Provide the [X, Y] coordinate of the cell's center where the given text is located.  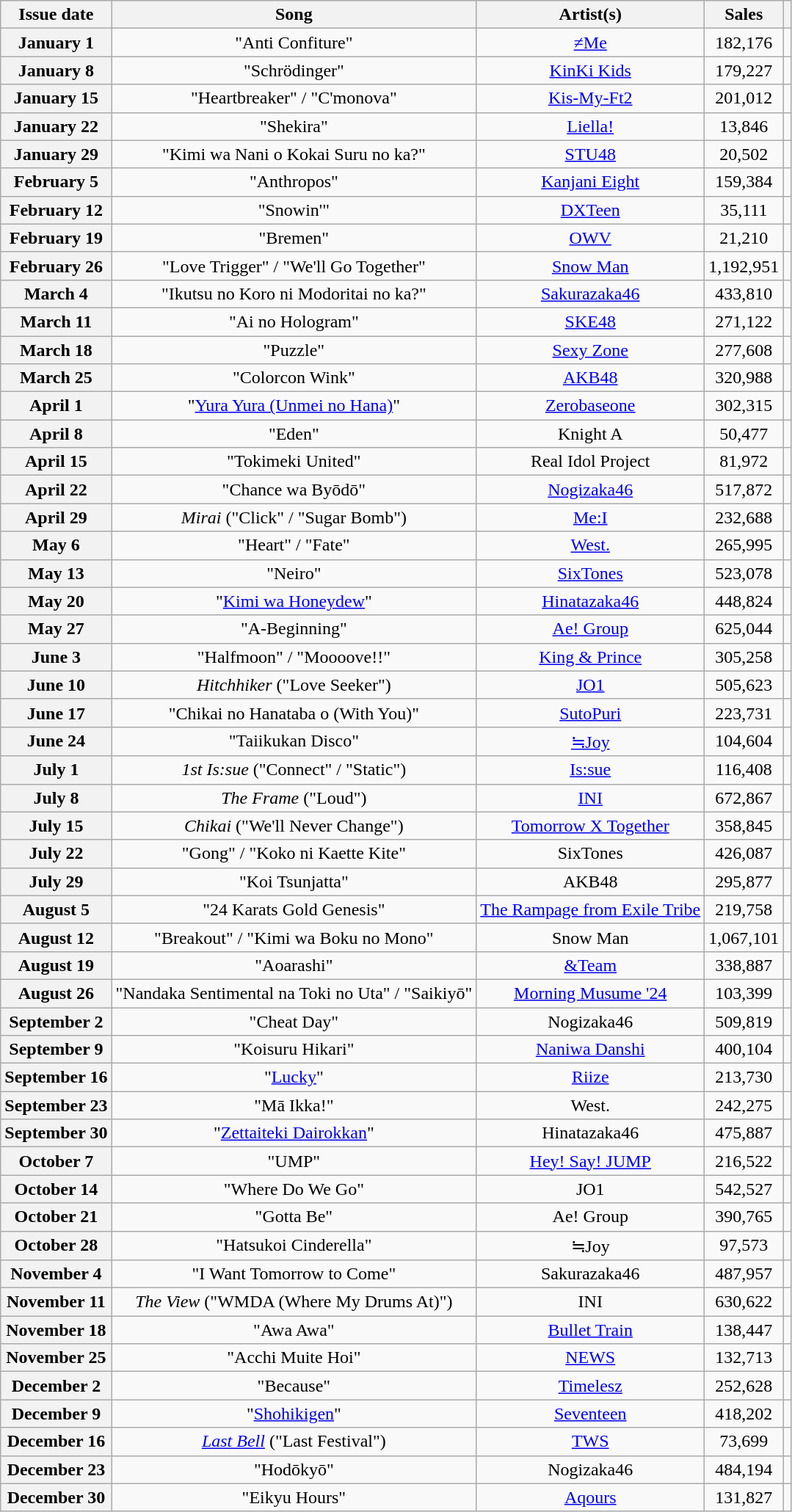
Timelesz [590, 1386]
September 30 [56, 1133]
216,522 [744, 1161]
Aqours [590, 1497]
426,087 [744, 854]
448,824 [744, 601]
The View ("WMDA (Where My Drums At)") [294, 1302]
January 22 [56, 126]
December 2 [56, 1386]
97,573 [744, 1246]
"Neiro" [294, 573]
"Koi Tsunjatta" [294, 882]
November 11 [56, 1302]
"Schrödinger" [294, 70]
"Acchi Muite Hoi" [294, 1358]
April 22 [56, 490]
June 10 [56, 685]
Last Bell ("Last Festival") [294, 1442]
81,972 [744, 462]
201,012 [744, 98]
302,315 [744, 406]
King & Prince [590, 657]
305,258 [744, 657]
December 16 [56, 1442]
625,044 [744, 629]
672,867 [744, 798]
542,527 [744, 1189]
103,399 [744, 993]
"Anthropos" [294, 182]
October 14 [56, 1189]
May 13 [56, 573]
35,111 [744, 210]
Kanjani Eight [590, 182]
Artist(s) [590, 15]
March 11 [56, 321]
DXTeen [590, 210]
Hey! Say! JUMP [590, 1161]
TWS [590, 1442]
"Chance wa Byōdō" [294, 490]
"Lucky" [294, 1077]
1,192,951 [744, 266]
November 18 [56, 1330]
August 12 [56, 937]
Zerobaseone [590, 406]
484,194 [744, 1469]
August 26 [56, 993]
The Rampage from Exile Tribe [590, 909]
February 26 [56, 266]
Bullet Train [590, 1330]
295,877 [744, 882]
1st Is:sue ("Connect" / "Static") [294, 770]
January 8 [56, 70]
May 20 [56, 601]
418,202 [744, 1414]
104,604 [744, 741]
400,104 [744, 1050]
277,608 [744, 350]
"Awa Awa" [294, 1330]
September 9 [56, 1050]
50,477 [744, 434]
January 1 [56, 43]
June 17 [56, 713]
February 19 [56, 238]
≠Me [590, 43]
Is:sue [590, 770]
"Gotta Be" [294, 1217]
"A-Beginning" [294, 629]
June 24 [56, 741]
213,730 [744, 1077]
November 4 [56, 1274]
OWV [590, 238]
September 23 [56, 1105]
232,688 [744, 517]
Me:I [590, 517]
March 18 [56, 350]
April 1 [56, 406]
February 5 [56, 182]
December 9 [56, 1414]
"Tokimeki United" [294, 462]
October 7 [56, 1161]
November 25 [56, 1358]
"Heartbreaker" / "C'monova" [294, 98]
October 28 [56, 1246]
April 15 [56, 462]
523,078 [744, 573]
"Puzzle" [294, 350]
May 6 [56, 545]
Sales [744, 15]
"Snowin'" [294, 210]
"Hatsukoi Cinderella" [294, 1246]
433,810 [744, 294]
131,827 [744, 1497]
&Team [590, 965]
Morning Musume '24 [590, 993]
KinKi Kids [590, 70]
Hitchhiker ("Love Seeker") [294, 685]
475,887 [744, 1133]
505,623 [744, 685]
517,872 [744, 490]
"Ai no Hologram" [294, 321]
"Love Trigger" / "We'll Go Together" [294, 266]
Liella! [590, 126]
223,731 [744, 713]
21,210 [744, 238]
219,758 [744, 909]
271,122 [744, 321]
138,447 [744, 1330]
August 19 [56, 965]
"Yura Yura (Unmei no Hana)" [294, 406]
"UMP" [294, 1161]
252,628 [744, 1386]
"Breakout" / "Kimi wa Boku no Mono" [294, 937]
"Shohikigen" [294, 1414]
Riize [590, 1077]
20,502 [744, 154]
Seventeen [590, 1414]
SutoPuri [590, 713]
September 2 [56, 1021]
1,067,101 [744, 937]
Tomorrow X Together [590, 826]
"Hodōkyō" [294, 1469]
Kis-My-Ft2 [590, 98]
Knight A [590, 434]
SKE48 [590, 321]
242,275 [744, 1105]
"Eden" [294, 434]
July 1 [56, 770]
March 25 [56, 378]
February 12 [56, 210]
"Cheat Day" [294, 1021]
320,988 [744, 378]
NEWS [590, 1358]
"Where Do We Go" [294, 1189]
Naniwa Danshi [590, 1050]
Song [294, 15]
Chikai ("We'll Never Change") [294, 826]
September 16 [56, 1077]
Mirai ("Click" / "Sugar Bomb") [294, 517]
"Taiikukan Disco" [294, 741]
June 3 [56, 657]
132,713 [744, 1358]
"Halfmoon" / "Moooove!!" [294, 657]
Real Idol Project [590, 462]
April 8 [56, 434]
October 21 [56, 1217]
509,819 [744, 1021]
July 29 [56, 882]
"24 Karats Gold Genesis" [294, 909]
STU48 [590, 154]
13,846 [744, 126]
"Zettaiteki Dairokkan" [294, 1133]
179,227 [744, 70]
July 15 [56, 826]
390,765 [744, 1217]
The Frame ("Loud") [294, 798]
"Gong" / "Koko ni Kaette Kite" [294, 854]
Sexy Zone [590, 350]
"Kimi wa Honeydew" [294, 601]
338,887 [744, 965]
March 4 [56, 294]
"Colorcon Wink" [294, 378]
"Eikyu Hours" [294, 1497]
"Koisuru Hikari" [294, 1050]
"Bremen" [294, 238]
"Ikutsu no Koro ni Modoritai no ka?" [294, 294]
630,622 [744, 1302]
"Because" [294, 1386]
December 30 [56, 1497]
July 22 [56, 854]
"Aoarashi" [294, 965]
"Chikai no Hanataba o (With You)" [294, 713]
"Shekira" [294, 126]
"Mā Ikka!" [294, 1105]
May 27 [56, 629]
"Nandaka Sentimental na Toki no Uta" / "Saikiyō" [294, 993]
July 8 [56, 798]
April 29 [56, 517]
182,176 [744, 43]
August 5 [56, 909]
December 23 [56, 1469]
"Anti Confiture" [294, 43]
January 29 [56, 154]
"Heart" / "Fate" [294, 545]
Issue date [56, 15]
358,845 [744, 826]
487,957 [744, 1274]
73,699 [744, 1442]
January 15 [56, 98]
"Kimi wa Nani o Kokai Suru no ka?" [294, 154]
159,384 [744, 182]
116,408 [744, 770]
"I Want Tomorrow to Come" [294, 1274]
265,995 [744, 545]
